Pinpoint the cell where the given text exists, returning its [X, Y] midpoint coordinate. 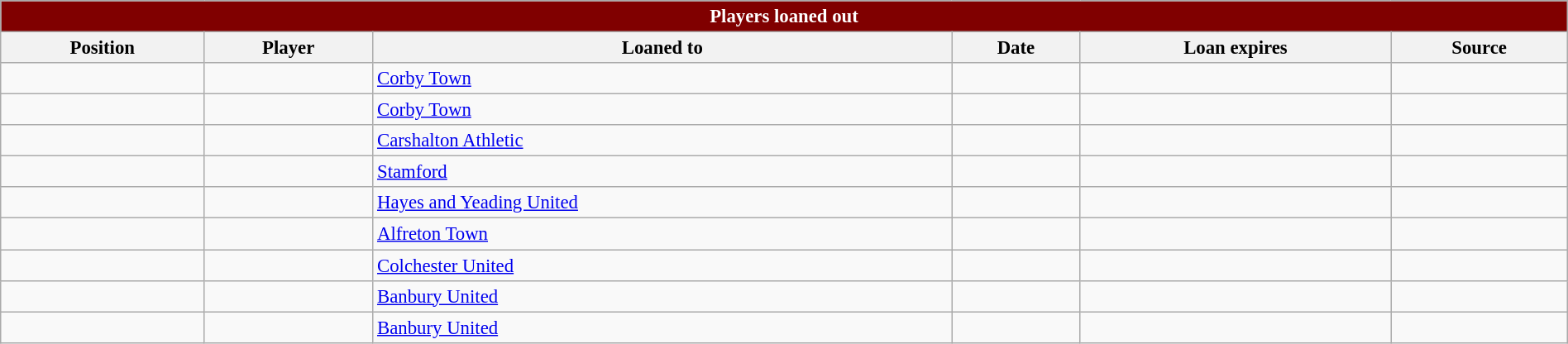
Hayes and Yeading United [662, 203]
Players loaned out [784, 17]
Loaned to [662, 48]
Date [1016, 48]
Stamford [662, 172]
Carshalton Athletic [662, 141]
Player [289, 48]
Colchester United [662, 265]
Loan expires [1236, 48]
Source [1479, 48]
Alfreton Town [662, 234]
Position [103, 48]
